Pinpoint the cell where the given text exists, returning its [X, Y] midpoint coordinate. 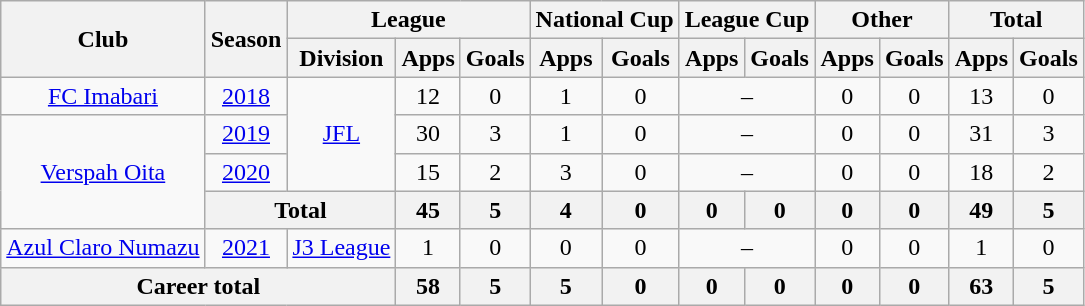
31 [981, 134]
2020 [246, 172]
Season [246, 39]
49 [981, 210]
15 [428, 172]
2021 [246, 248]
FC Imabari [103, 96]
4 [566, 210]
2018 [246, 96]
12 [428, 96]
13 [981, 96]
National Cup [604, 20]
58 [428, 286]
18 [981, 172]
League [408, 20]
45 [428, 210]
J3 League [342, 248]
Verspah Oita [103, 172]
Azul Claro Numazu [103, 248]
Club [103, 39]
30 [428, 134]
Other [882, 20]
JFL [342, 134]
Career total [198, 286]
Division [342, 58]
63 [981, 286]
2019 [246, 134]
League Cup [747, 20]
